Capture the cell that displays the provided text and extract its [x, y] central coordinate. 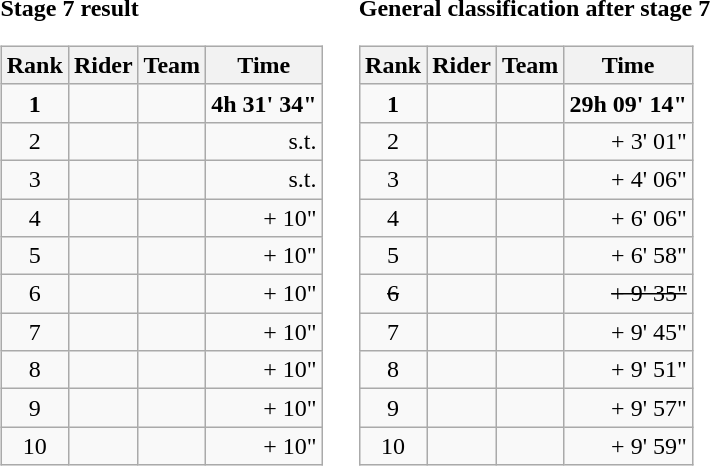
+ 6' 58" [628, 256]
+ 9' 51" [628, 370]
29h 09' 14" [628, 103]
+ 4' 06" [628, 179]
4h 31' 34" [264, 103]
+ 9' 57" [628, 408]
+ 6' 06" [628, 217]
+ 3' 01" [628, 141]
+ 9' 59" [628, 446]
+ 9' 45" [628, 332]
+ 9' 35" [628, 294]
